Locate the cell with the specified text and output its (X, Y) center coordinate. 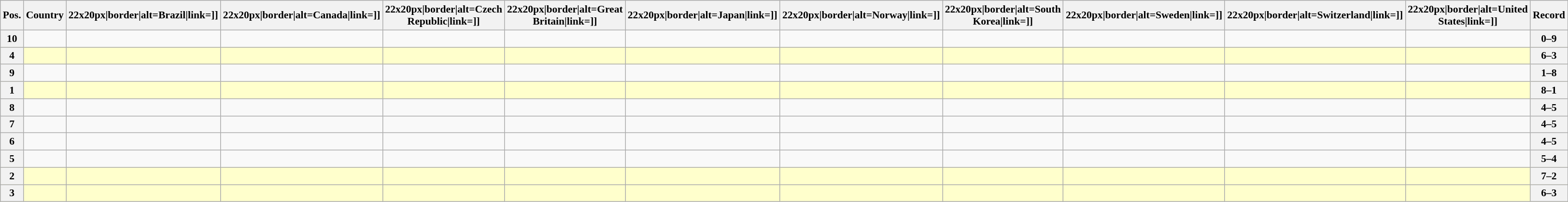
1 (12, 90)
9 (12, 73)
3 (12, 193)
22x20px|border|alt=Switzerland|link=]] (1315, 15)
Record (1549, 15)
22x20px|border|alt=Canada|link=]] (302, 15)
6 (12, 142)
7–2 (1549, 176)
22x20px|border|alt=Norway|link=]] (862, 15)
22x20px|border|alt=Czech Republic|link=]] (443, 15)
5 (12, 159)
22x20px|border|alt=Brazil|link=]] (143, 15)
10 (12, 39)
Country (45, 15)
Pos. (12, 15)
5–4 (1549, 159)
7 (12, 124)
0–9 (1549, 39)
1–8 (1549, 73)
8–1 (1549, 90)
22x20px|border|alt=United States|link=]] (1468, 15)
22x20px|border|alt=Sweden|link=]] (1144, 15)
22x20px|border|alt=South Korea|link=]] (1003, 15)
4 (12, 56)
8 (12, 108)
22x20px|border|alt=Great Britain|link=]] (565, 15)
22x20px|border|alt=Japan|link=]] (703, 15)
2 (12, 176)
